Detect which cell encompasses the target text, then output its (X, Y) center coordinate. 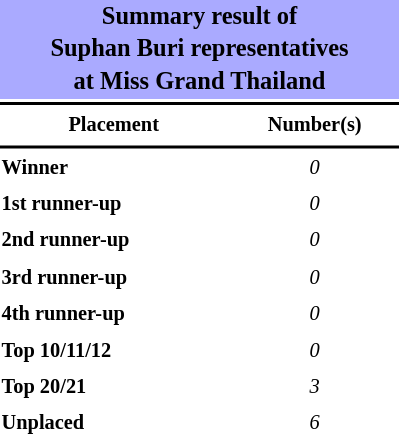
3 (314, 387)
Placement (114, 125)
1st runner-up (114, 204)
Winner (114, 168)
Top 10/11/12 (114, 351)
4th runner-up (114, 314)
2nd runner-up (114, 241)
Summary result ofSuphan Buri representativesat Miss Grand Thailand (200, 50)
Number(s) (314, 125)
Top 20/21 (114, 387)
3rd runner-up (114, 278)
